Capture the cell that displays the provided text and extract its [x, y] central coordinate. 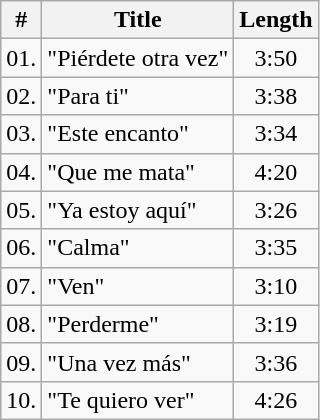
"Ya estoy aquí" [138, 210]
Title [138, 20]
"Este encanto" [138, 134]
3:10 [276, 286]
3:19 [276, 324]
3:38 [276, 96]
05. [22, 210]
08. [22, 324]
03. [22, 134]
"Para ti" [138, 96]
3:34 [276, 134]
4:26 [276, 400]
"Calma" [138, 248]
"Piérdete otra vez" [138, 58]
01. [22, 58]
3:50 [276, 58]
3:36 [276, 362]
"Te quiero ver" [138, 400]
"Ven" [138, 286]
06. [22, 248]
09. [22, 362]
3:35 [276, 248]
"Perderme" [138, 324]
4:20 [276, 172]
Length [276, 20]
02. [22, 96]
04. [22, 172]
07. [22, 286]
# [22, 20]
3:26 [276, 210]
10. [22, 400]
"Una vez más" [138, 362]
"Que me mata" [138, 172]
